For the text-containing cell, return its midpoint in (X, Y) coordinate format. 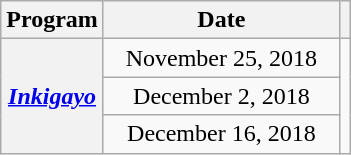
November 25, 2018 (221, 58)
December 2, 2018 (221, 96)
Program (52, 20)
December 16, 2018 (221, 134)
Inkigayo (52, 96)
Date (221, 20)
